Output the [x, y] coordinate of the center of the cell containing the given text.  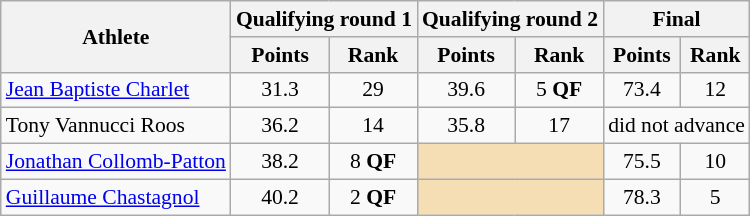
14 [373, 126]
36.2 [280, 126]
78.3 [642, 197]
Guillaume Chastagnol [116, 197]
17 [559, 126]
29 [373, 90]
12 [716, 90]
40.2 [280, 197]
31.3 [280, 90]
Tony Vannucci Roos [116, 126]
did not advance [676, 126]
5 [716, 197]
73.4 [642, 90]
Athlete [116, 36]
2 QF [373, 197]
39.6 [466, 90]
8 QF [373, 162]
Final [676, 19]
75.5 [642, 162]
38.2 [280, 162]
Jean Baptiste Charlet [116, 90]
10 [716, 162]
35.8 [466, 126]
5 QF [559, 90]
Qualifying round 2 [510, 19]
Qualifying round 1 [324, 19]
Jonathan Collomb-Patton [116, 162]
